From the cell containing the given text, extract its center point as [x, y] coordinate. 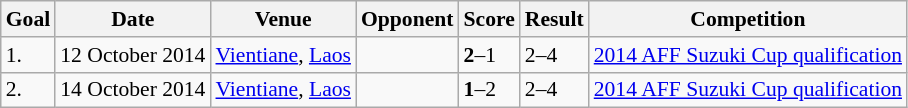
14 October 2014 [132, 90]
1. [28, 55]
2–1 [490, 55]
2. [28, 90]
Opponent [408, 19]
Date [132, 19]
Result [554, 19]
Score [490, 19]
Venue [283, 19]
Goal [28, 19]
1–2 [490, 90]
12 October 2014 [132, 55]
Competition [748, 19]
